Search for the cell housing the specified text and yield its [X, Y] center coordinate. 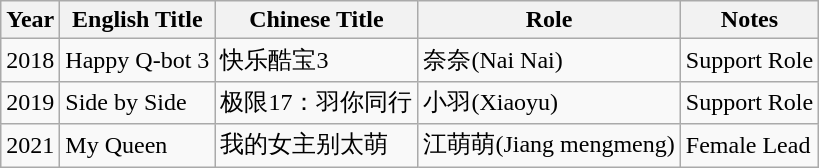
Female Lead [749, 146]
快乐酷宝3 [316, 60]
2021 [30, 146]
江萌萌(Jiang mengmeng) [549, 146]
My Queen [138, 146]
极限17：羽你同行 [316, 102]
Year [30, 20]
Happy Q-bot 3 [138, 60]
Side by Side [138, 102]
2018 [30, 60]
2019 [30, 102]
我的女主别太萌 [316, 146]
Notes [749, 20]
小羽(Xiaoyu) [549, 102]
Chinese Title [316, 20]
奈奈(Nai Nai) [549, 60]
Role [549, 20]
English Title [138, 20]
